Search for the cell housing the specified text and yield its [X, Y] center coordinate. 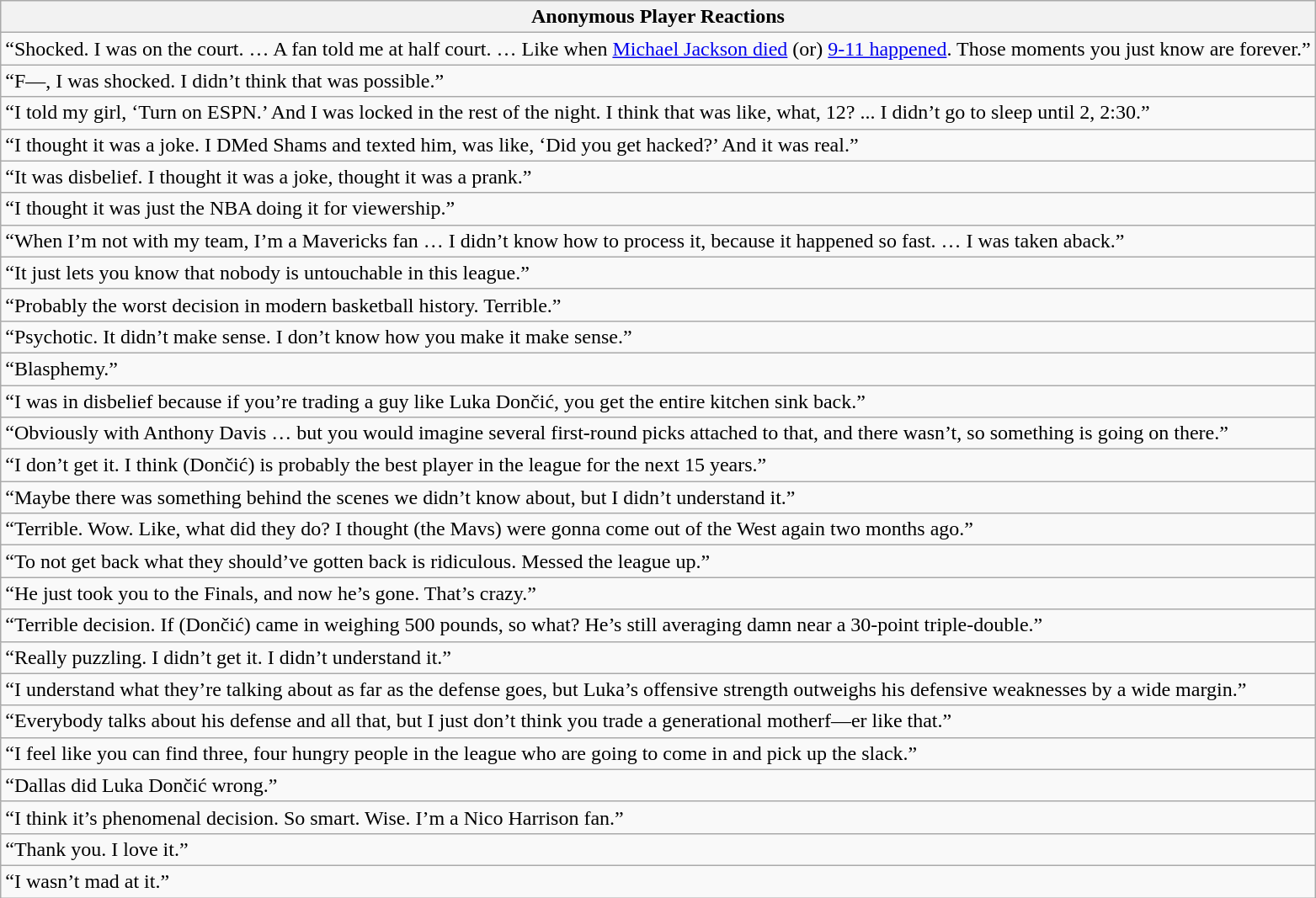
“I feel like you can find three, four hungry people in the league who are going to come in and pick up the slack.” [658, 753]
“Really puzzling. I didn’t get it. I didn’t understand it.” [658, 657]
“Dallas did Luka Dončić wrong.” [658, 785]
“I was in disbelief because if you’re trading a guy like Luka Dončić, you get the entire kitchen sink back.” [658, 401]
“I don’t get it. I think (Dončić) is probably the best player in the league for the next 15 years.” [658, 465]
“It was disbelief. I thought it was a joke, thought it was a prank.” [658, 177]
“Obviously with Anthony Davis … but you would imagine several first-round picks attached to that, and there wasn’t, so something is going on there.” [658, 433]
“Everybody talks about his defense and all that, but I just don’t think you trade a generational motherf—er like that.” [658, 721]
“Blasphemy.” [658, 369]
“I think it’s phenomenal decision. So smart. Wise. I’m a Nico Harrison fan.” [658, 817]
“Probably the worst decision in modern basketball history. Terrible.” [658, 305]
“F—, I was shocked. I didn’t think that was possible.” [658, 81]
“Maybe there was something behind the scenes we didn’t know about, but I didn’t understand it.” [658, 497]
Anonymous Player Reactions [658, 17]
“Terrible. Wow. Like, what did they do? I thought (the Mavs) were gonna come out of the West again two months ago.” [658, 529]
“Thank you. I love it.” [658, 849]
“I told my girl, ‘Turn on ESPN.’ And I was locked in the rest of the night. I think that was like, what, 12? ... I didn’t go to sleep until 2, 2:30.” [658, 113]
“When I’m not with my team, I’m a Mavericks fan … I didn’t know how to process it, because it happened so fast. … I was taken aback.” [658, 241]
“It just lets you know that nobody is untouchable in this league.” [658, 273]
“I thought it was just the NBA doing it for viewership.” [658, 209]
“He just took you to the Finals, and now he’s gone. That’s crazy.” [658, 593]
“Terrible decision. If (Dončić) came in weighing 500 pounds, so what? He’s still averaging damn near a 30-point triple-double.” [658, 625]
“I wasn’t mad at it.” [658, 881]
“To not get back what they should’ve gotten back is ridiculous. Messed the league up.” [658, 561]
“I thought it was a joke. I DMed Shams and texted him, was like, ‘Did you get hacked?’ And it was real.” [658, 145]
“Psychotic. It didn’t make sense. I don’t know how you make it make sense.” [658, 337]
